Return the [x, y] coordinate for the center point of the cell that contains the specified text.  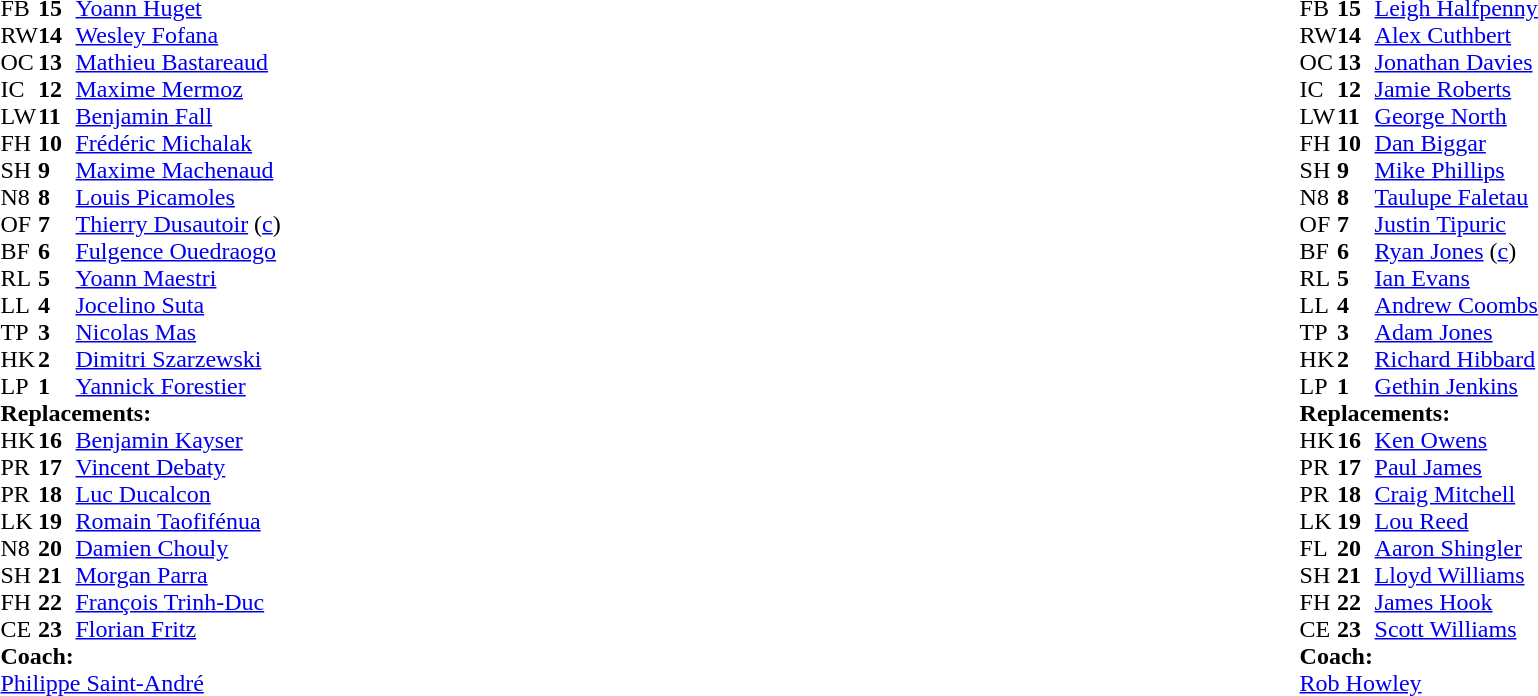
Adam Jones [1456, 332]
Richard Hibbard [1456, 360]
Yannick Forestier [178, 386]
Damien Chouly [178, 548]
Wesley Fofana [178, 36]
FL [1319, 548]
Paul James [1456, 468]
Aaron Shingler [1456, 548]
Jocelino Suta [178, 306]
Ken Owens [1456, 440]
Benjamin Kayser [178, 440]
Alex Cuthbert [1456, 36]
Ian Evans [1456, 278]
Justin Tipuric [1456, 224]
Thierry Dusautoir (c) [178, 224]
Nicolas Mas [178, 332]
Romain Taofifénua [178, 522]
Gethin Jenkins [1456, 386]
Andrew Coombs [1456, 306]
Vincent Debaty [178, 468]
Louis Picamoles [178, 198]
Lou Reed [1456, 522]
Benjamin Fall [178, 116]
George North [1456, 116]
Frédéric Michalak [178, 144]
Jamie Roberts [1456, 90]
Yoann Maestri [178, 278]
Dimitri Szarzewski [178, 360]
Jonathan Davies [1456, 62]
Maxime Mermoz [178, 90]
Lloyd Williams [1456, 576]
Fulgence Ouedraogo [178, 252]
Morgan Parra [178, 576]
François Trinh-Duc [178, 602]
James Hook [1456, 602]
Mathieu Bastareaud [178, 62]
Dan Biggar [1456, 144]
Craig Mitchell [1456, 494]
Florian Fritz [178, 630]
Luc Ducalcon [178, 494]
Mike Phillips [1456, 170]
Ryan Jones (c) [1456, 252]
Taulupe Faletau [1456, 198]
Maxime Machenaud [178, 170]
Scott Williams [1456, 630]
